Identify which cell holds the provided text, then report its [X, Y] central coordinate. 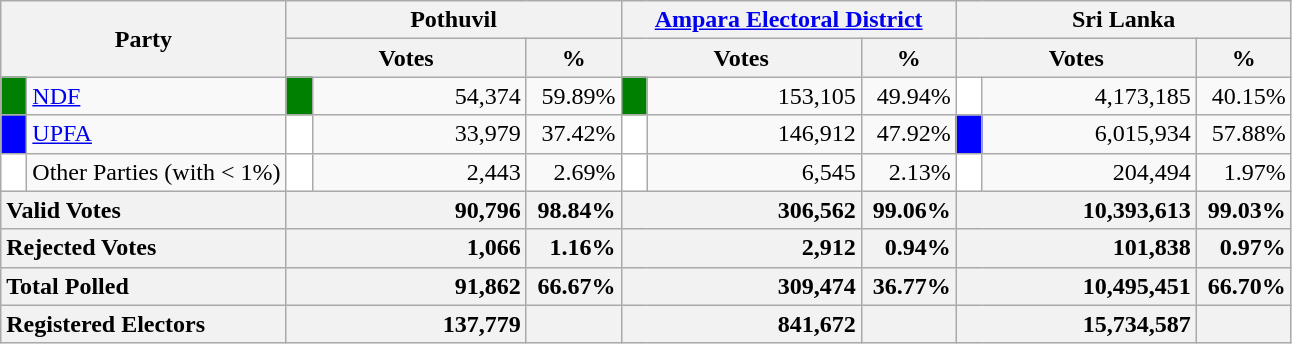
91,862 [406, 286]
2,443 [419, 172]
66.67% [574, 286]
99.03% [1244, 210]
306,562 [741, 210]
6,545 [754, 172]
33,979 [419, 134]
10,495,451 [1076, 286]
1.97% [1244, 172]
36.77% [908, 286]
101,838 [1076, 248]
UPFA [156, 134]
2,912 [741, 248]
Party [144, 39]
153,105 [754, 96]
Total Polled [144, 286]
204,494 [1089, 172]
99.06% [908, 210]
NDF [156, 96]
57.88% [1244, 134]
Pothuvil [454, 20]
Valid Votes [144, 210]
0.94% [908, 248]
2.69% [574, 172]
309,474 [741, 286]
37.42% [574, 134]
98.84% [574, 210]
4,173,185 [1089, 96]
90,796 [406, 210]
49.94% [908, 96]
54,374 [419, 96]
2.13% [908, 172]
137,779 [406, 324]
Registered Electors [144, 324]
47.92% [908, 134]
1,066 [406, 248]
1.16% [574, 248]
59.89% [574, 96]
6,015,934 [1089, 134]
841,672 [741, 324]
Other Parties (with < 1%) [156, 172]
Ampara Electoral District [788, 20]
40.15% [1244, 96]
66.70% [1244, 286]
Sri Lanka [1124, 20]
10,393,613 [1076, 210]
146,912 [754, 134]
15,734,587 [1076, 324]
0.97% [1244, 248]
Rejected Votes [144, 248]
